Identify which cell holds the provided text, then report its [X, Y] central coordinate. 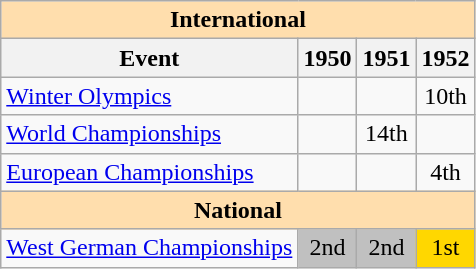
European Championships [150, 172]
1st [446, 248]
Winter Olympics [150, 96]
International [238, 20]
National [238, 210]
1952 [446, 58]
1951 [386, 58]
1950 [328, 58]
World Championships [150, 134]
14th [386, 134]
4th [446, 172]
10th [446, 96]
West German Championships [150, 248]
Event [150, 58]
